Return [x, y] of the center of cell containing provided text 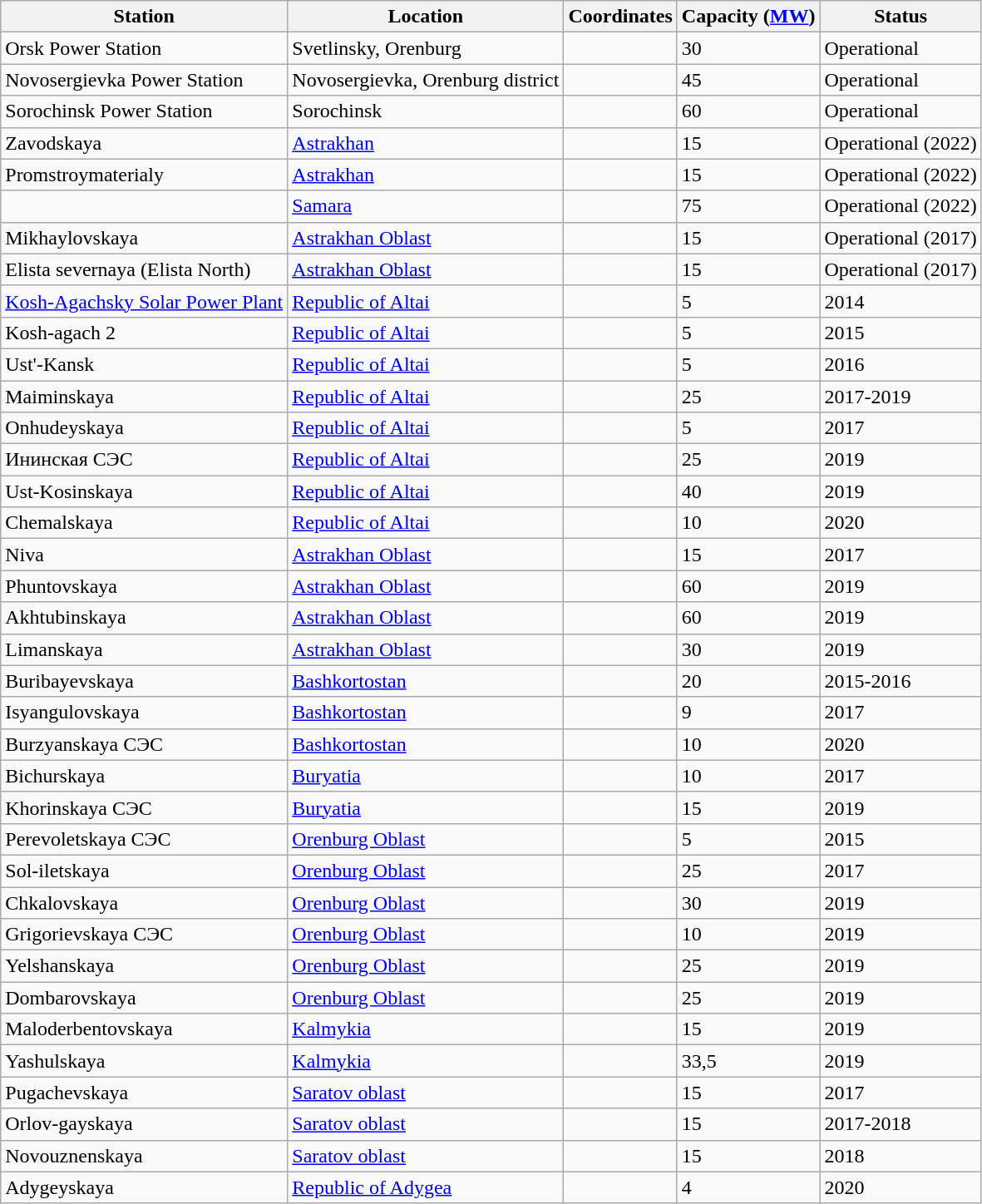
Isyangulovskaya [145, 713]
Sorochinsk [426, 111]
Promstroymaterialy [145, 175]
Ust'-Kansk [145, 364]
Republic of Adygea [426, 1187]
Pugachevskaya [145, 1093]
2017-2018 [901, 1124]
33,5 [748, 1061]
Orlov-gayskaya [145, 1124]
Yashulskaya [145, 1061]
Yelshanskaya [145, 966]
Station [145, 17]
Dombarovskaya [145, 998]
Mikhaylovskaya [145, 238]
2017-2019 [901, 397]
Chemalskaya [145, 523]
Sol-iletskaya [145, 871]
Samara [426, 206]
2015-2016 [901, 681]
Elista severnaya (Elista North) [145, 269]
Coordinates [620, 17]
Buribayevskaya [145, 681]
Niva [145, 555]
Burzyanskaya СЭС [145, 744]
Kosh-agach 2 [145, 333]
Khorinskaya СЭС [145, 807]
Akhtubinskaya [145, 618]
Limanskaya [145, 649]
Maloderbentovskaya [145, 1029]
9 [748, 713]
Orsk Power Station [145, 48]
2018 [901, 1156]
75 [748, 206]
Capacity (MW) [748, 17]
Adygeyskaya [145, 1187]
Novouznenskaya [145, 1156]
Chkalovskaya [145, 902]
Onhudeyskaya [145, 428]
Kosh-Agachsky Solar Power Plant [145, 301]
40 [748, 491]
Phuntovskaya [145, 586]
Novosergievka Power Station [145, 80]
Location [426, 17]
20 [748, 681]
Ust-Kosinskaya [145, 491]
Zavodskaya [145, 143]
4 [748, 1187]
Maiminskaya [145, 397]
Novosergievka, Orenburg district [426, 80]
Ининская СЭС [145, 460]
Grigorievskaya СЭС [145, 935]
Svetlinsky, Orenburg [426, 48]
Sorochinsk Power Station [145, 111]
45 [748, 80]
Bichurskaya [145, 776]
2014 [901, 301]
2016 [901, 364]
Status [901, 17]
Perevoletskaya СЭС [145, 839]
